From the cell containing the given text, extract its center point as (X, Y) coordinate. 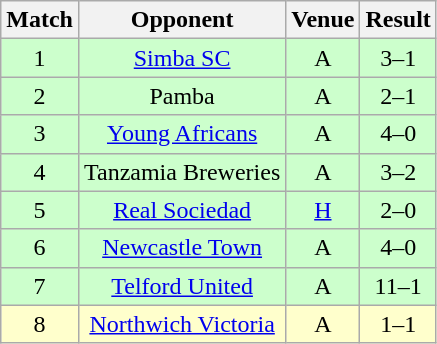
5 (40, 210)
2–1 (398, 96)
3–2 (398, 172)
Pamba (182, 96)
Young Africans (182, 134)
2–0 (398, 210)
H (323, 210)
3–1 (398, 58)
Result (398, 20)
Real Sociedad (182, 210)
1 (40, 58)
11–1 (398, 286)
3 (40, 134)
Tanzamia Breweries (182, 172)
Newcastle Town (182, 248)
Opponent (182, 20)
2 (40, 96)
Match (40, 20)
Northwich Victoria (182, 324)
8 (40, 324)
Telford United (182, 286)
7 (40, 286)
Venue (323, 20)
1–1 (398, 324)
Simba SC (182, 58)
6 (40, 248)
4 (40, 172)
